Identify which cell holds the provided text, then report its [x, y] central coordinate. 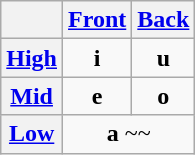
o [164, 96]
Mid [32, 96]
e [98, 96]
a ~~ [129, 134]
High [32, 58]
Back [164, 20]
u [164, 58]
Low [32, 134]
i [98, 58]
Front [98, 20]
